Find where the given text appears and provide that cell's center as (x, y) coordinate. 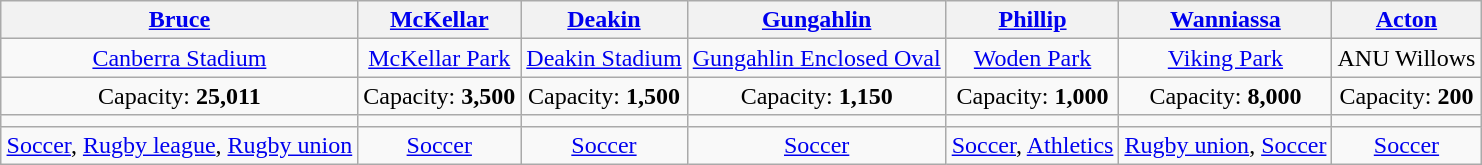
McKellar Park (440, 58)
Soccer, Athletics (1032, 145)
Gungahlin (816, 20)
Capacity: 1,000 (1032, 96)
Deakin Stadium (604, 58)
Capacity: 3,500 (440, 96)
McKellar (440, 20)
Capacity: 1,150 (816, 96)
Phillip (1032, 20)
Viking Park (1226, 58)
Capacity: 1,500 (604, 96)
Bruce (180, 20)
Capacity: 25,011 (180, 96)
Gungahlin Enclosed Oval (816, 58)
Acton (1406, 20)
Canberra Stadium (180, 58)
Rugby union, Soccer (1226, 145)
Woden Park (1032, 58)
Deakin (604, 20)
Soccer, Rugby league, Rugby union (180, 145)
Wanniassa (1226, 20)
Capacity: 200 (1406, 96)
Capacity: 8,000 (1226, 96)
ANU Willows (1406, 58)
